Output the (x, y) coordinate of the center of the cell containing the given text.  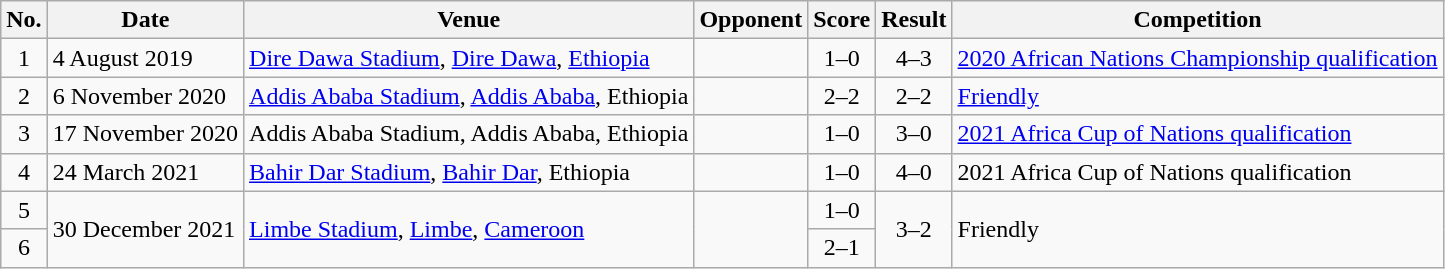
Venue (469, 20)
Limbe Stadium, Limbe, Cameroon (469, 229)
Opponent (751, 20)
Result (914, 20)
Score (842, 20)
No. (24, 20)
6 (24, 248)
3–2 (914, 229)
Competition (1198, 20)
4 August 2019 (145, 58)
3 (24, 134)
Bahir Dar Stadium, Bahir Dar, Ethiopia (469, 172)
1 (24, 58)
17 November 2020 (145, 134)
2 (24, 96)
4 (24, 172)
6 November 2020 (145, 96)
Dire Dawa Stadium, Dire Dawa, Ethiopia (469, 58)
2–1 (842, 248)
Date (145, 20)
24 March 2021 (145, 172)
2020 African Nations Championship qualification (1198, 58)
30 December 2021 (145, 229)
4–3 (914, 58)
3–0 (914, 134)
4–0 (914, 172)
5 (24, 210)
